Provide the [x, y] coordinate of the cell's center where the given text is located.  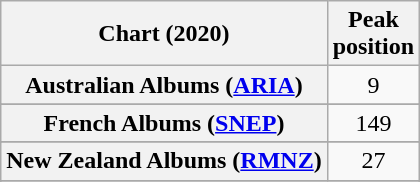
Chart (2020) [164, 34]
New Zealand Albums (RMNZ) [164, 161]
Australian Albums (ARIA) [164, 85]
149 [373, 123]
French Albums (SNEP) [164, 123]
9 [373, 85]
Peakposition [373, 34]
27 [373, 161]
